Extract the [x, y] coordinate from the center of the cell holding the provided text.  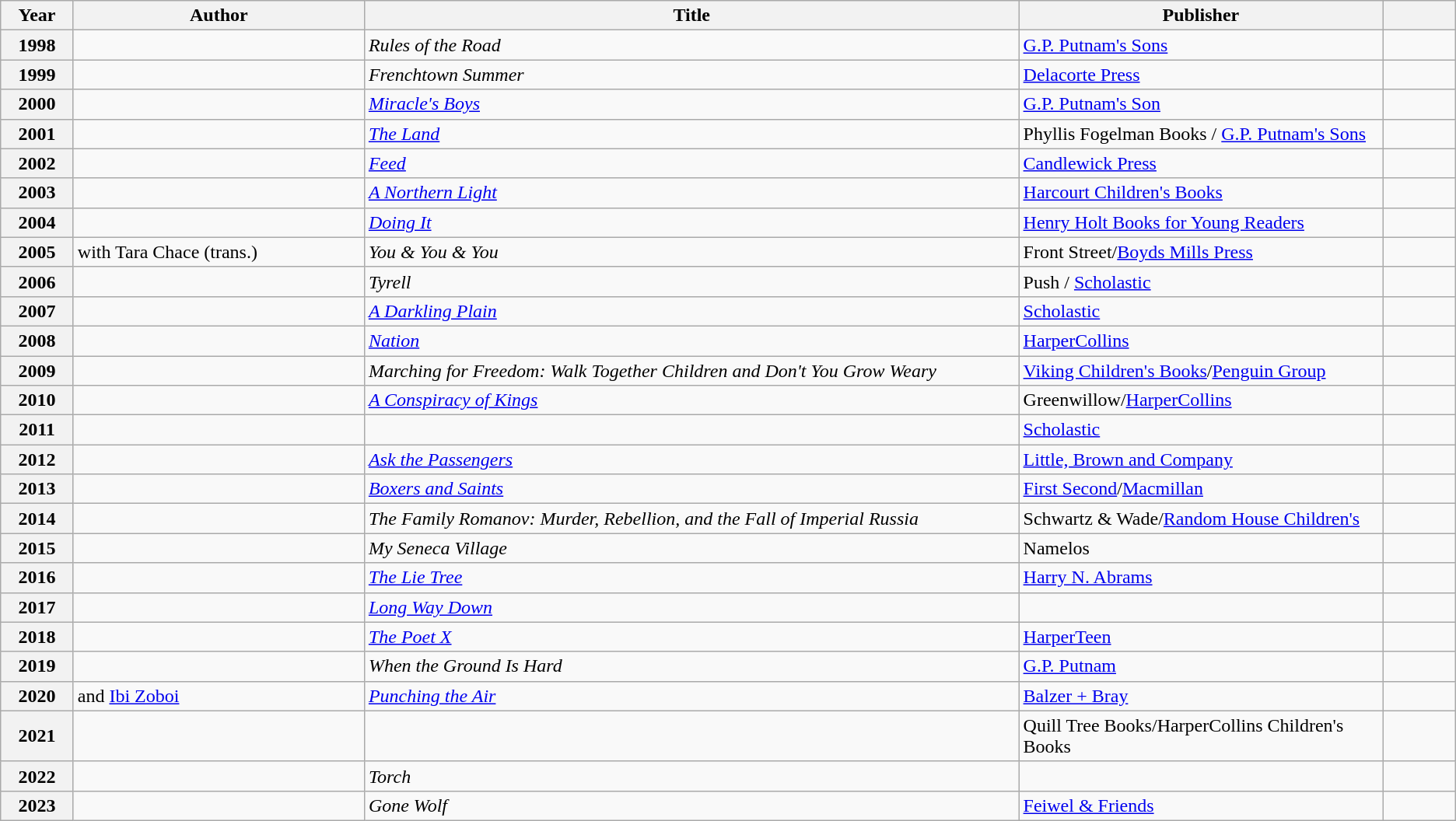
2021 [37, 735]
2014 [37, 519]
2017 [37, 607]
Ask the Passengers [691, 459]
Quill Tree Books/HarperCollins Children's Books [1201, 735]
Harry N. Abrams [1201, 578]
Tyrell [691, 281]
Punching the Air [691, 696]
2022 [37, 776]
2018 [37, 637]
Author [219, 16]
2003 [37, 193]
The Poet X [691, 637]
with Tara Chace (trans.) [219, 252]
You & You & You [691, 252]
2008 [37, 341]
Candlewick Press [1201, 163]
2013 [37, 489]
2012 [37, 459]
Little, Brown and Company [1201, 459]
Feed [691, 163]
1999 [37, 75]
Greenwillow/HarperCollins [1201, 400]
and Ibi Zoboi [219, 696]
Long Way Down [691, 607]
G.P. Putnam's Son [1201, 104]
2002 [37, 163]
Front Street/Boyds Mills Press [1201, 252]
Boxers and Saints [691, 489]
2023 [37, 805]
The Lie Tree [691, 578]
2010 [37, 400]
2006 [37, 281]
2004 [37, 222]
1998 [37, 45]
2007 [37, 311]
2016 [37, 578]
Frenchtown Summer [691, 75]
2015 [37, 548]
When the Ground Is Hard [691, 666]
2011 [37, 430]
Marching for Freedom: Walk Together Children and Don't You Grow Weary [691, 371]
The Land [691, 134]
Schwartz & Wade/Random House Children's [1201, 519]
Publisher [1201, 16]
2020 [37, 696]
Doing It [691, 222]
Feiwel & Friends [1201, 805]
A Darkling Plain [691, 311]
First Second/Macmillan [1201, 489]
Delacorte Press [1201, 75]
Namelos [1201, 548]
Title [691, 16]
The Family Romanov: Murder, Rebellion, and the Fall of Imperial Russia [691, 519]
My Seneca Village [691, 548]
Rules of the Road [691, 45]
Miracle's Boys [691, 104]
HarperTeen [1201, 637]
Torch [691, 776]
Push / Scholastic [1201, 281]
2001 [37, 134]
A Conspiracy of Kings [691, 400]
Viking Children's Books/Penguin Group [1201, 371]
HarperCollins [1201, 341]
A Northern Light [691, 193]
2009 [37, 371]
Henry Holt Books for Young Readers [1201, 222]
Harcourt Children's Books [1201, 193]
Year [37, 16]
2000 [37, 104]
Gone Wolf [691, 805]
G.P. Putnam's Sons [1201, 45]
2019 [37, 666]
Nation [691, 341]
G.P. Putnam [1201, 666]
2005 [37, 252]
Phyllis Fogelman Books / G.P. Putnam's Sons [1201, 134]
Balzer + Bray [1201, 696]
